Detect which cell encompasses the target text, then output its [X, Y] center coordinate. 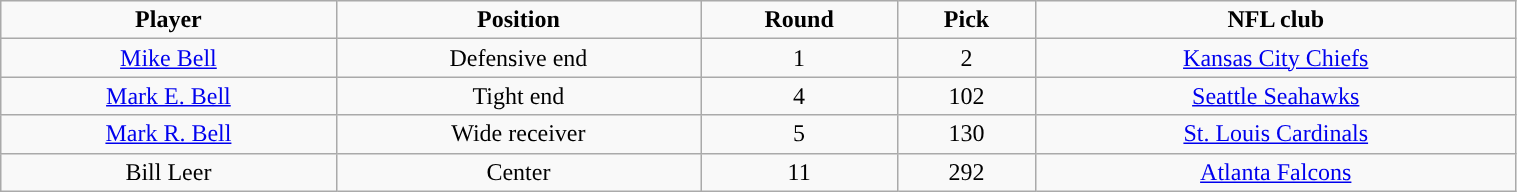
Atlanta Falcons [1276, 172]
Bill Leer [168, 172]
Round [800, 20]
Kansas City Chiefs [1276, 58]
Mark R. Bell [168, 134]
Tight end [518, 96]
2 [966, 58]
Center [518, 172]
Position [518, 20]
Wide receiver [518, 134]
Seattle Seahawks [1276, 96]
Defensive end [518, 58]
NFL club [1276, 20]
St. Louis Cardinals [1276, 134]
5 [800, 134]
1 [800, 58]
Mike Bell [168, 58]
130 [966, 134]
292 [966, 172]
4 [800, 96]
102 [966, 96]
Mark E. Bell [168, 96]
Player [168, 20]
11 [800, 172]
Pick [966, 20]
